For the text-containing cell, return its midpoint in [x, y] coordinate format. 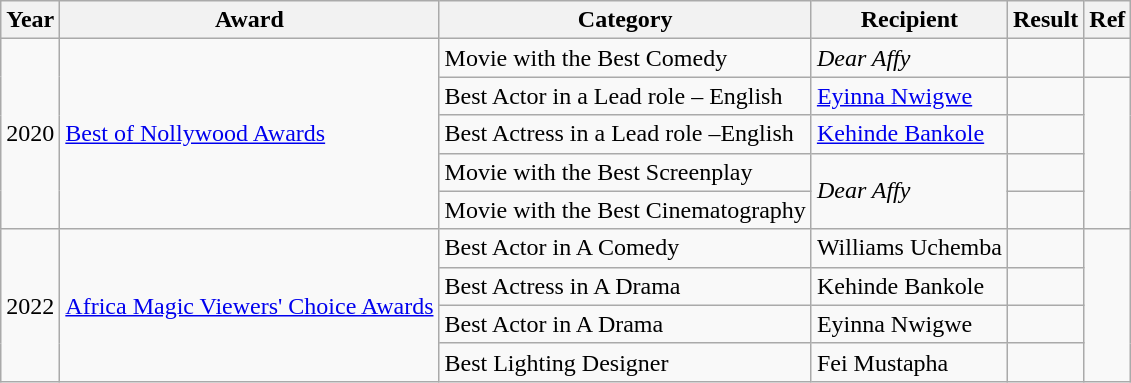
Best Actress in A Drama [625, 286]
Movie with the Best Cinematography [625, 210]
Williams Uchemba [909, 248]
Movie with the Best Screenplay [625, 172]
Ref [1108, 20]
Best Actress in a Lead role –English [625, 134]
Year [30, 20]
Fei Mustapha [909, 362]
Category [625, 20]
2022 [30, 305]
2020 [30, 134]
Best Lighting Designer [625, 362]
Best Actor in A Comedy [625, 248]
Best of Nollywood Awards [250, 134]
Movie with the Best Comedy [625, 58]
Award [250, 20]
Result [1045, 20]
Africa Magic Viewers' Choice Awards [250, 305]
Best Actor in a Lead role – English [625, 96]
Best Actor in A Drama [625, 324]
Recipient [909, 20]
